Return the [X, Y] coordinate for the center point of the cell that contains the specified text.  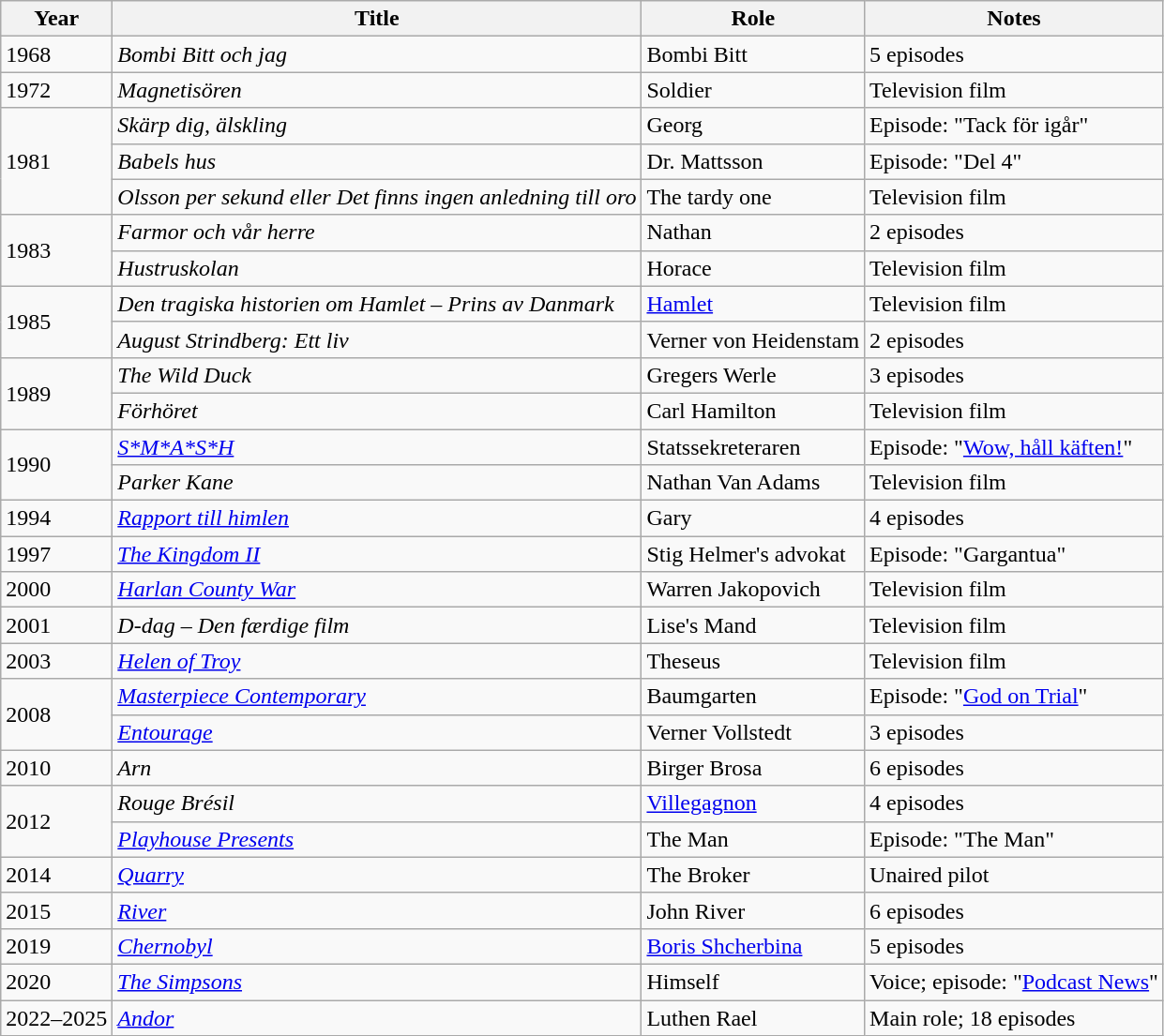
Babels hus [377, 161]
2003 [56, 661]
Unaired pilot [1015, 875]
Carl Hamilton [753, 411]
Entourage [377, 732]
Lise's Mand [753, 625]
John River [753, 910]
2014 [56, 875]
1989 [56, 393]
1990 [56, 465]
Episode: "Del 4" [1015, 161]
Quarry [377, 875]
Förhöret [377, 411]
Georg [753, 126]
Horace [753, 268]
1994 [56, 518]
Arn [377, 768]
Villegagnon [753, 803]
2001 [56, 625]
Statssekreteraren [753, 447]
Chernobyl [377, 946]
Den tragiska historien om Hamlet – Prins av Danmark [377, 304]
Theseus [753, 661]
Hamlet [753, 304]
2010 [56, 768]
Birger Brosa [753, 768]
1972 [56, 90]
Voice; episode: "Podcast News" [1015, 982]
Year [56, 19]
S*M*A*S*H [377, 447]
Episode: "The Man" [1015, 839]
Helen of Troy [377, 661]
Parker Kane [377, 483]
Nathan Van Adams [753, 483]
Warren Jakopovich [753, 590]
The tardy one [753, 197]
Andor [377, 1017]
Olsson per sekund eller Det finns ingen anledning till oro [377, 197]
The Wild Duck [377, 375]
Rapport till himlen [377, 518]
1981 [56, 161]
Title [377, 19]
1997 [56, 554]
Soldier [753, 90]
Playhouse Presents [377, 839]
River [377, 910]
Himself [753, 982]
Episode: "Tack för igår" [1015, 126]
The Broker [753, 875]
2008 [56, 714]
Hustruskolan [377, 268]
2022–2025 [56, 1017]
Harlan County War [377, 590]
Magnetisören [377, 90]
The Man [753, 839]
2000 [56, 590]
The Kingdom II [377, 554]
1985 [56, 322]
Stig Helmer's advokat [753, 554]
Skärp dig, älskling [377, 126]
Luthen Rael [753, 1017]
Dr. Mattsson [753, 161]
Farmor och vår herre [377, 233]
2015 [56, 910]
Boris Shcherbina [753, 946]
Episode: "Gargantua" [1015, 554]
Bombi Bitt [753, 54]
Verner von Heidenstam [753, 339]
Gregers Werle [753, 375]
Notes [1015, 19]
August Strindberg: Ett liv [377, 339]
Nathan [753, 233]
Masterpiece Contemporary [377, 697]
Bombi Bitt och jag [377, 54]
Rouge Brésil [377, 803]
2012 [56, 821]
Verner Vollstedt [753, 732]
2020 [56, 982]
D-dag – Den færdige film [377, 625]
2019 [56, 946]
Episode: "God on Trial" [1015, 697]
Main role; 18 episodes [1015, 1017]
Gary [753, 518]
Episode: "Wow, håll käften!" [1015, 447]
1968 [56, 54]
1983 [56, 250]
The Simpsons [377, 982]
Role [753, 19]
Baumgarten [753, 697]
